Determine the (x, y) coordinate at the center of the cell enclosing the given text.  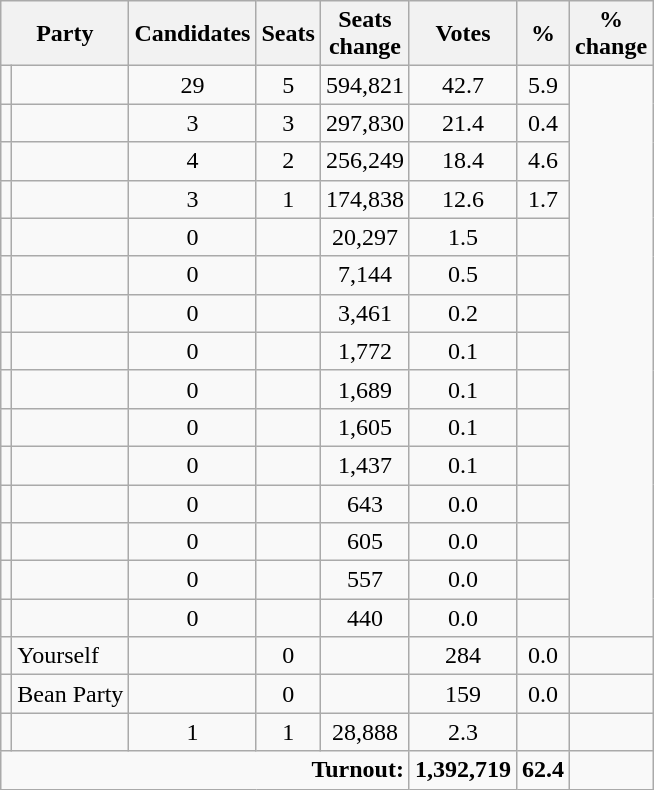
5 (288, 85)
62.4 (542, 770)
297,830 (364, 123)
1.7 (542, 199)
Bean Party (70, 694)
159 (462, 694)
2.3 (462, 732)
594,821 (364, 85)
440 (364, 618)
Seats (288, 34)
643 (364, 503)
1,437 (364, 465)
557 (364, 580)
Candidates (192, 34)
% (542, 34)
20,297 (364, 237)
4.6 (542, 161)
Turnout: (206, 770)
1,392,719 (462, 770)
18.4 (462, 161)
%change (612, 34)
1.5 (462, 237)
42.7 (462, 85)
Party (65, 34)
1,772 (364, 351)
1,605 (364, 427)
21.4 (462, 123)
256,249 (364, 161)
605 (364, 542)
Votes (462, 34)
4 (192, 161)
29 (192, 85)
7,144 (364, 275)
284 (462, 656)
28,888 (364, 732)
1,689 (364, 389)
0.2 (462, 313)
3,461 (364, 313)
0.4 (542, 123)
0.5 (462, 275)
Yourself (70, 656)
174,838 (364, 199)
12.6 (462, 199)
5.9 (542, 85)
Seatschange (364, 34)
2 (288, 161)
